Search for the cell housing the specified text and yield its (x, y) center coordinate. 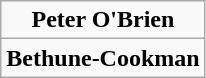
Bethune-Cookman (103, 58)
Peter O'Brien (103, 20)
